Pinpoint the cell where the given text exists, returning its (X, Y) midpoint coordinate. 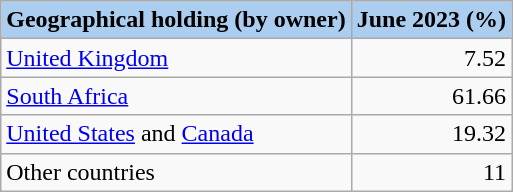
United Kingdom (176, 58)
19.32 (431, 134)
Geographical holding (by owner) (176, 20)
South Africa (176, 96)
Other countries (176, 172)
11 (431, 172)
United States and Canada (176, 134)
7.52 (431, 58)
June 2023 (%) (431, 20)
61.66 (431, 96)
